Detect which cell encompasses the target text, then output its [X, Y] center coordinate. 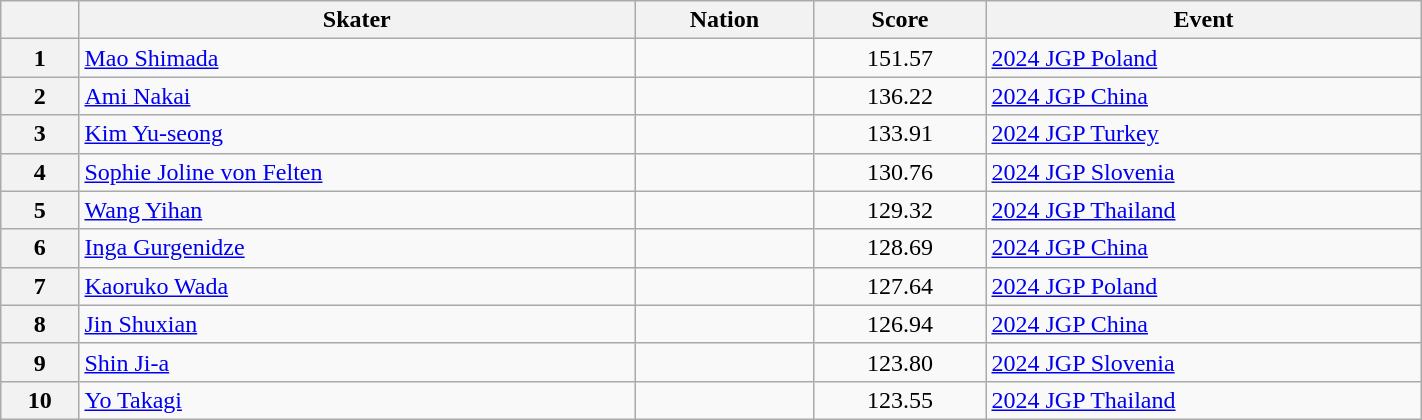
Event [1204, 20]
10 [40, 400]
Nation [724, 20]
Kim Yu-seong [357, 134]
133.91 [900, 134]
Wang Yihan [357, 210]
3 [40, 134]
4 [40, 172]
130.76 [900, 172]
123.55 [900, 400]
129.32 [900, 210]
Sophie Joline von Felten [357, 172]
1 [40, 58]
Score [900, 20]
Yo Takagi [357, 400]
Inga Gurgenidze [357, 248]
5 [40, 210]
136.22 [900, 96]
151.57 [900, 58]
Skater [357, 20]
128.69 [900, 248]
2024 JGP Turkey [1204, 134]
6 [40, 248]
127.64 [900, 286]
126.94 [900, 324]
123.80 [900, 362]
9 [40, 362]
2 [40, 96]
Ami Nakai [357, 96]
Jin Shuxian [357, 324]
Shin Ji-a [357, 362]
7 [40, 286]
8 [40, 324]
Mao Shimada [357, 58]
Kaoruko Wada [357, 286]
